Find where the given text appears and provide that cell's center as [X, Y] coordinate. 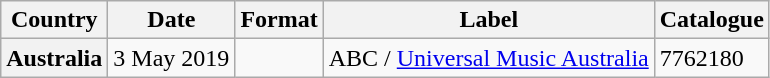
ABC / Universal Music Australia [488, 58]
Date [172, 20]
Australia [54, 58]
Catalogue [712, 20]
3 May 2019 [172, 58]
7762180 [712, 58]
Label [488, 20]
Country [54, 20]
Format [279, 20]
